Capture the cell that displays the provided text and extract its [x, y] central coordinate. 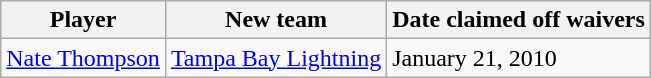
Date claimed off waivers [519, 20]
January 21, 2010 [519, 58]
Player [84, 20]
New team [276, 20]
Tampa Bay Lightning [276, 58]
Nate Thompson [84, 58]
